Extract the (x, y) coordinate from the center of the cell holding the provided text.  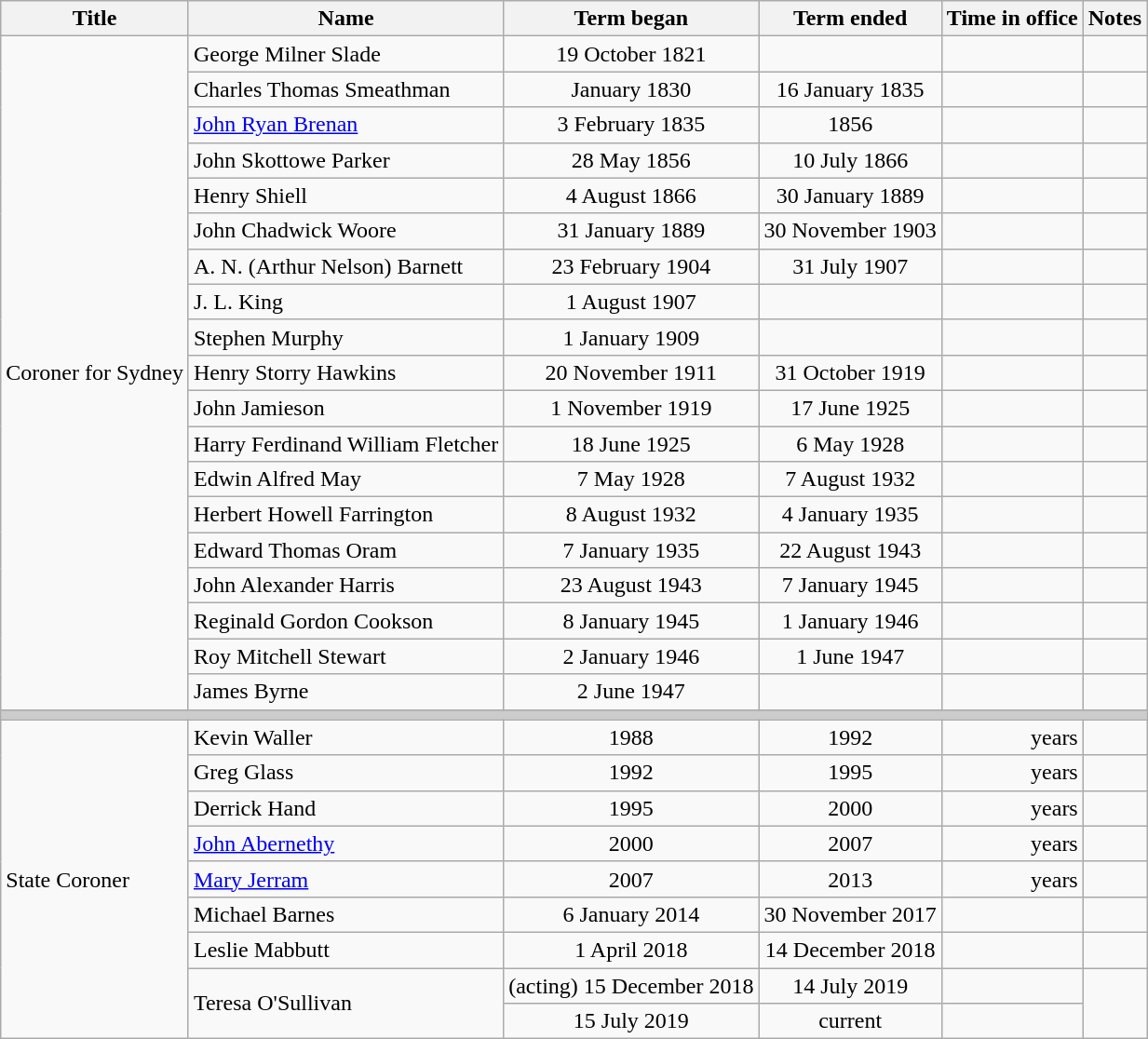
6 January 2014 (631, 914)
Stephen Murphy (345, 337)
A. N. (Arthur Nelson) Barnett (345, 266)
10 July 1866 (850, 160)
Kevin Waller (345, 737)
16 January 1835 (850, 89)
John Abernethy (345, 843)
1 January 1946 (850, 621)
1988 (631, 737)
John Chadwick Woore (345, 231)
22 August 1943 (850, 550)
20 November 1911 (631, 372)
3 February 1835 (631, 125)
Term ended (850, 19)
John Alexander Harris (345, 586)
31 January 1889 (631, 231)
2 January 1946 (631, 656)
14 December 2018 (850, 950)
Edward Thomas Oram (345, 550)
28 May 1856 (631, 160)
1 August 1907 (631, 302)
State Coroner (95, 879)
23 August 1943 (631, 586)
8 August 1932 (631, 515)
2013 (850, 879)
31 October 1919 (850, 372)
Michael Barnes (345, 914)
J. L. King (345, 302)
Charles Thomas Smeathman (345, 89)
Roy Mitchell Stewart (345, 656)
Coroner for Sydney (95, 372)
14 July 2019 (850, 986)
George Milner Slade (345, 54)
John Jamieson (345, 408)
Leslie Mabbutt (345, 950)
John Ryan Brenan (345, 125)
1 November 1919 (631, 408)
7 January 1945 (850, 586)
30 November 1903 (850, 231)
4 January 1935 (850, 515)
7 August 1932 (850, 479)
Mary Jerram (345, 879)
Henry Storry Hawkins (345, 372)
Herbert Howell Farrington (345, 515)
Name (345, 19)
Time in office (1012, 19)
Term began (631, 19)
January 1830 (631, 89)
30 January 1889 (850, 196)
19 October 1821 (631, 54)
30 November 2017 (850, 914)
1 April 2018 (631, 950)
1 January 1909 (631, 337)
(acting) 15 December 2018 (631, 986)
Title (95, 19)
18 June 1925 (631, 444)
17 June 1925 (850, 408)
6 May 1928 (850, 444)
current (850, 1021)
Teresa O'Sullivan (345, 1004)
8 January 1945 (631, 621)
Notes (1114, 19)
7 May 1928 (631, 479)
James Byrne (345, 692)
23 February 1904 (631, 266)
1 June 1947 (850, 656)
Harry Ferdinand William Fletcher (345, 444)
31 July 1907 (850, 266)
Greg Glass (345, 773)
15 July 2019 (631, 1021)
Edwin Alfred May (345, 479)
Derrick Hand (345, 808)
1856 (850, 125)
John Skottowe Parker (345, 160)
7 January 1935 (631, 550)
Reginald Gordon Cookson (345, 621)
4 August 1866 (631, 196)
Henry Shiell (345, 196)
2 June 1947 (631, 692)
